Pinpoint the cell where the given text exists, returning its (x, y) midpoint coordinate. 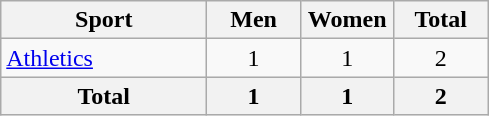
Men (254, 20)
Women (347, 20)
Sport (104, 20)
Athletics (104, 58)
